Identify which cell holds the provided text, then report its [x, y] central coordinate. 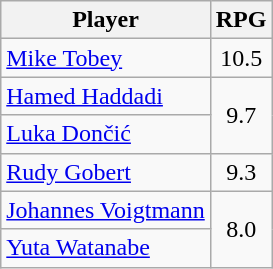
Yuta Watanabe [106, 248]
9.3 [241, 172]
8.0 [241, 229]
Player [106, 20]
Johannes Voigtmann [106, 210]
Luka Dončić [106, 134]
Hamed Haddadi [106, 96]
RPG [241, 20]
9.7 [241, 115]
Rudy Gobert [106, 172]
Mike Tobey [106, 58]
10.5 [241, 58]
